Identify which cell holds the provided text, then report its (x, y) central coordinate. 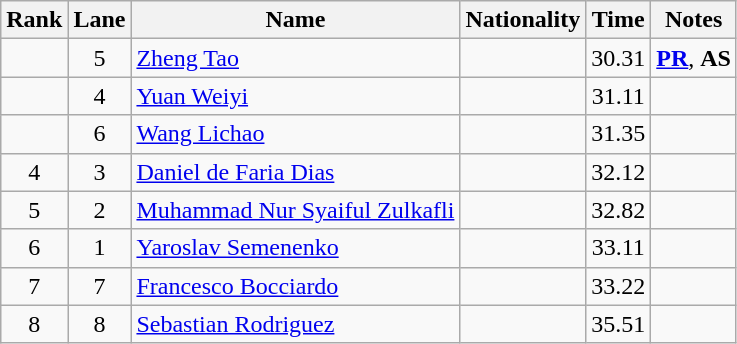
Lane (100, 20)
Name (296, 20)
35.51 (618, 324)
2 (100, 210)
33.22 (618, 286)
PR, AS (694, 58)
Zheng Tao (296, 58)
Yuan Weiyi (296, 96)
Yaroslav Semenenko (296, 248)
33.11 (618, 248)
Daniel de Faria Dias (296, 172)
3 (100, 172)
Sebastian Rodriguez (296, 324)
1 (100, 248)
32.12 (618, 172)
Rank (34, 20)
30.31 (618, 58)
31.35 (618, 134)
Time (618, 20)
Notes (694, 20)
Muhammad Nur Syaiful Zulkafli (296, 210)
Wang Lichao (296, 134)
32.82 (618, 210)
Francesco Bocciardo (296, 286)
Nationality (523, 20)
31.11 (618, 96)
